Determine the [x, y] coordinate at the center of the cell enclosing the given text.  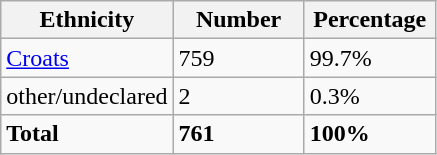
761 [238, 134]
other/undeclared [87, 96]
2 [238, 96]
99.7% [370, 58]
100% [370, 134]
Ethnicity [87, 20]
Number [238, 20]
0.3% [370, 96]
Percentage [370, 20]
Croats [87, 58]
759 [238, 58]
Total [87, 134]
